For the text-containing cell, return its midpoint in [X, Y] coordinate format. 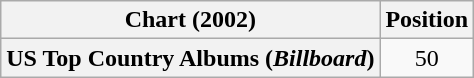
Position [427, 20]
Chart (2002) [190, 20]
50 [427, 58]
US Top Country Albums (Billboard) [190, 58]
